Detect which cell encompasses the target text, then output its [x, y] center coordinate. 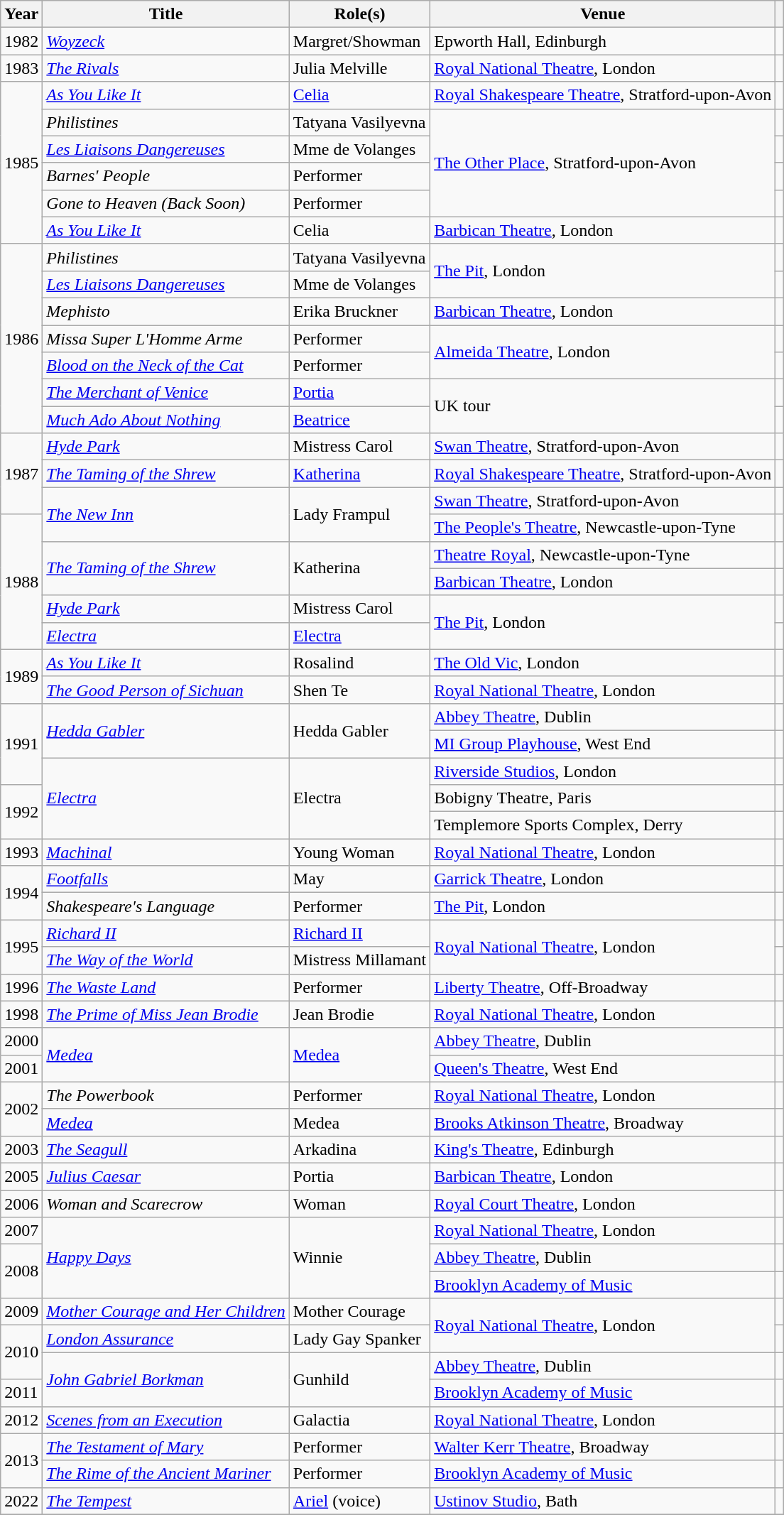
Templemore Sports Complex, Derry [603, 825]
Gone to Heaven (Back Soon) [166, 203]
Galactia [359, 1420]
Beatrice [359, 420]
Queen's Theatre, West End [603, 1068]
Epworth Hall, Edinburgh [603, 41]
Liberty Theatre, Off-Broadway [603, 987]
Arkadina [359, 1149]
The People's Theatre, Newcastle-upon-Tyne [603, 528]
2003 [21, 1149]
1994 [21, 893]
Mephisto [166, 311]
2022 [21, 1501]
1996 [21, 987]
King's Theatre, Edinburgh [603, 1149]
1987 [21, 474]
2012 [21, 1420]
Young Woman [359, 852]
The Old Vic, London [603, 663]
1998 [21, 1014]
Shen Te [359, 690]
Title [166, 14]
2001 [21, 1068]
Woman and Scarecrow [166, 1204]
Almeida Theatre, London [603, 352]
May [359, 879]
1983 [21, 68]
The Good Person of Sichuan [166, 690]
Machinal [166, 852]
Garrick Theatre, London [603, 879]
2008 [21, 1271]
Scenes from an Execution [166, 1420]
Gunhild [359, 1379]
The Other Place, Stratford-upon-Avon [603, 163]
2011 [21, 1393]
Rosalind [359, 663]
Happy Days [166, 1258]
Much Ado About Nothing [166, 420]
1985 [21, 163]
Blood on the Neck of the Cat [166, 366]
Bobigny Theatre, Paris [603, 798]
Woman [359, 1204]
Barnes' People [166, 176]
Julius Caesar [166, 1176]
2009 [21, 1312]
Mistress Millamant [359, 960]
Lady Frampul [359, 514]
Julia Melville [359, 68]
Venue [603, 14]
The Rime of the Ancient Mariner [166, 1474]
Brooks Atkinson Theatre, Broadway [603, 1122]
1991 [21, 744]
2002 [21, 1109]
1982 [21, 41]
1993 [21, 852]
MI Group Playhouse, West End [603, 744]
The Merchant of Venice [166, 393]
The Waste Land [166, 987]
1986 [21, 338]
Mother Courage and Her Children [166, 1312]
The Seagull [166, 1149]
The Prime of Miss Jean Brodie [166, 1014]
Riverside Studios, London [603, 771]
The Tempest [166, 1501]
2005 [21, 1176]
Shakespeare's Language [166, 906]
The Powerbook [166, 1095]
UK tour [603, 406]
The Way of the World [166, 960]
Role(s) [359, 14]
2007 [21, 1231]
Winnie [359, 1258]
Erika Bruckner [359, 311]
Footfalls [166, 879]
2006 [21, 1204]
John Gabriel Borkman [166, 1379]
The Rivals [166, 68]
Mother Courage [359, 1312]
Margret/Showman [359, 41]
1989 [21, 676]
Walter Kerr Theatre, Broadway [603, 1447]
2010 [21, 1352]
1992 [21, 812]
Ariel (voice) [359, 1501]
Theatre Royal, Newcastle-upon-Tyne [603, 555]
Woyzeck [166, 41]
Jean Brodie [359, 1014]
The Testament of Mary [166, 1447]
Lady Gay Spanker [359, 1339]
Missa Super L'Homme Arme [166, 339]
2000 [21, 1041]
Year [21, 14]
2013 [21, 1460]
Ustinov Studio, Bath [603, 1501]
London Assurance [166, 1339]
1988 [21, 582]
Royal Court Theatre, London [603, 1204]
1995 [21, 947]
The New Inn [166, 514]
